For the text-containing cell, return its midpoint in [X, Y] coordinate format. 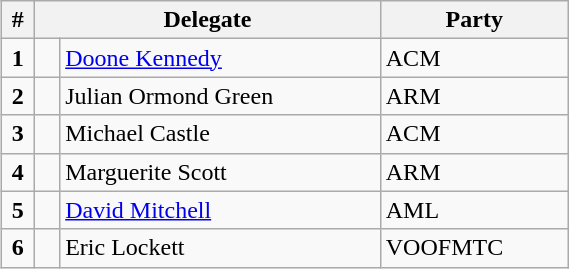
3 [18, 134]
VOOFMTC [474, 248]
Marguerite Scott [220, 172]
Julian Ormond Green [220, 96]
Party [474, 20]
6 [18, 248]
4 [18, 172]
Eric Lockett [220, 248]
Delegate [208, 20]
# [18, 20]
2 [18, 96]
1 [18, 58]
David Mitchell [220, 210]
5 [18, 210]
AML [474, 210]
Doone Kennedy [220, 58]
Michael Castle [220, 134]
